Determine the (X, Y) coordinate at the center of the cell enclosing the given text.  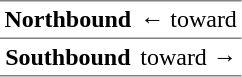
Northbound (68, 20)
Southbound (68, 57)
toward → (189, 57)
← toward (189, 20)
